Capture the cell that displays the provided text and extract its (X, Y) central coordinate. 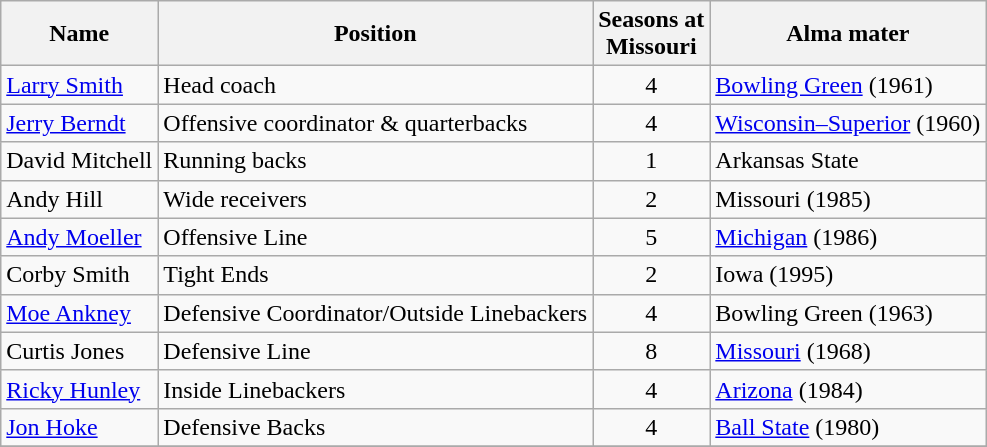
Andy Moeller (80, 237)
Andy Hill (80, 199)
Defensive Backs (376, 427)
Wisconsin–Superior (1960) (848, 123)
Larry Smith (80, 85)
Defensive Coordinator/Outside Linebackers (376, 313)
Running backs (376, 161)
Defensive Line (376, 351)
Curtis Jones (80, 351)
Bowling Green (1963) (848, 313)
Missouri (1968) (848, 351)
Moe Ankney (80, 313)
Offensive coordinator & quarterbacks (376, 123)
Ricky Hunley (80, 389)
Arizona (1984) (848, 389)
Alma mater (848, 34)
Arkansas State (848, 161)
David Mitchell (80, 161)
Name (80, 34)
Bowling Green (1961) (848, 85)
Head coach (376, 85)
5 (652, 237)
Seasons atMissouri (652, 34)
Corby Smith (80, 275)
Michigan (1986) (848, 237)
Offensive Line (376, 237)
Iowa (1995) (848, 275)
Inside Linebackers (376, 389)
Jerry Berndt (80, 123)
Jon Hoke (80, 427)
1 (652, 161)
Tight Ends (376, 275)
Ball State (1980) (848, 427)
8 (652, 351)
Missouri (1985) (848, 199)
Position (376, 34)
Wide receivers (376, 199)
